From the cell containing the given text, extract its center point as (X, Y) coordinate. 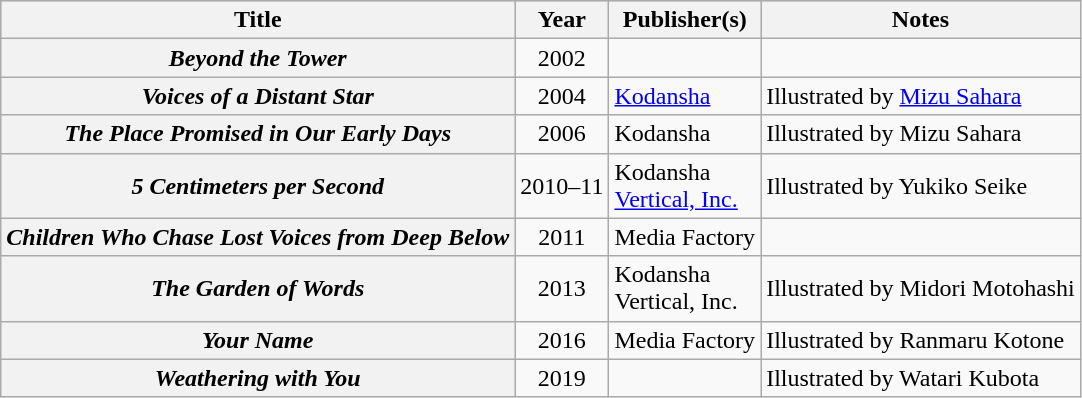
Illustrated by Watari Kubota (921, 378)
The Place Promised in Our Early Days (258, 134)
Voices of a Distant Star (258, 96)
2019 (562, 378)
2016 (562, 340)
Illustrated by Midori Motohashi (921, 288)
Notes (921, 20)
2002 (562, 58)
Your Name (258, 340)
5 Centimeters per Second (258, 186)
2006 (562, 134)
2004 (562, 96)
2011 (562, 237)
Illustrated by Ranmaru Kotone (921, 340)
2010–11 (562, 186)
2013 (562, 288)
Beyond the Tower (258, 58)
The Garden of Words (258, 288)
Year (562, 20)
Illustrated by Yukiko Seike (921, 186)
Publisher(s) (685, 20)
Weathering with You (258, 378)
Title (258, 20)
Children Who Chase Lost Voices from Deep Below (258, 237)
